Identify which cell holds the provided text, then report its (x, y) central coordinate. 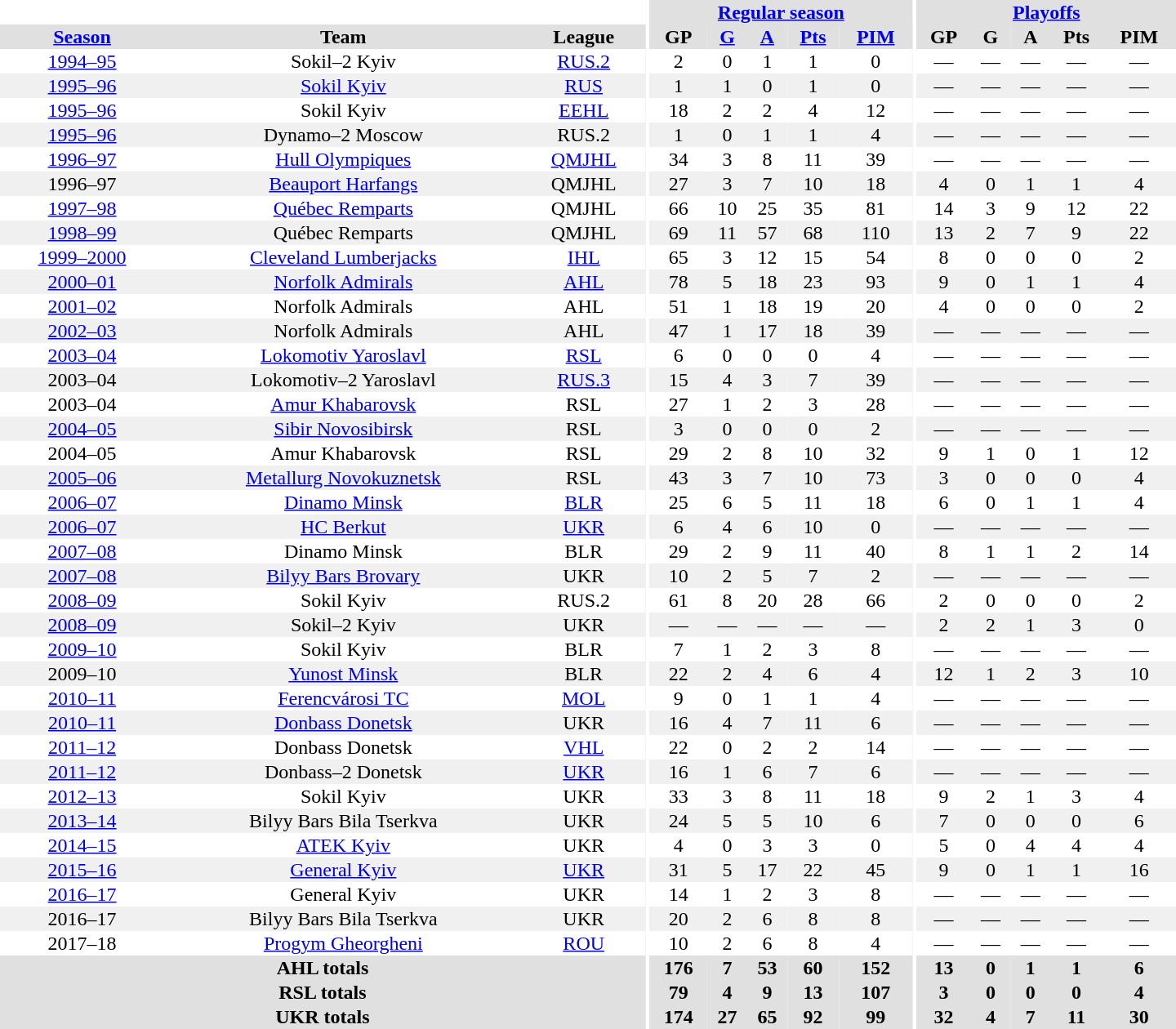
RSL totals (323, 992)
Beauport Harfangs (343, 184)
110 (875, 233)
MOL (583, 698)
93 (875, 282)
23 (813, 282)
30 (1139, 1017)
60 (813, 968)
1997–98 (82, 208)
UKR totals (323, 1017)
RUS (583, 86)
Progym Gheorgheni (343, 943)
Ferencvárosi TC (343, 698)
Donbass–2 Donetsk (343, 772)
Regular season (781, 12)
174 (678, 1017)
69 (678, 233)
EEHL (583, 110)
Cleveland Lumberjacks (343, 257)
RUS.3 (583, 380)
152 (875, 968)
61 (678, 600)
78 (678, 282)
33 (678, 796)
24 (678, 821)
43 (678, 478)
99 (875, 1017)
19 (813, 306)
73 (875, 478)
IHL (583, 257)
Lokomotiv–2 Yaroslavl (343, 380)
2017–18 (82, 943)
92 (813, 1017)
45 (875, 870)
2013–14 (82, 821)
1994–95 (82, 61)
2014–15 (82, 845)
ROU (583, 943)
79 (678, 992)
2015–16 (82, 870)
2000–01 (82, 282)
Lokomotiv Yaroslavl (343, 355)
Hull Olympiques (343, 159)
35 (813, 208)
176 (678, 968)
31 (678, 870)
2012–13 (82, 796)
34 (678, 159)
Metallurg Novokuznetsk (343, 478)
Sibir Novosibirsk (343, 429)
HC Berkut (343, 527)
Yunost Minsk (343, 674)
Dynamo–2 Moscow (343, 135)
AHL totals (323, 968)
Playoffs (1047, 12)
40 (875, 551)
Team (343, 37)
51 (678, 306)
81 (875, 208)
107 (875, 992)
57 (768, 233)
Bilyy Bars Brovary (343, 576)
1999–2000 (82, 257)
VHL (583, 747)
ATEK Kyiv (343, 845)
2005–06 (82, 478)
2001–02 (82, 306)
53 (768, 968)
68 (813, 233)
League (583, 37)
1998–99 (82, 233)
47 (678, 331)
54 (875, 257)
Season (82, 37)
2002–03 (82, 331)
